Scan for the cell matching the given text and deliver its [x, y] coordinate at center. 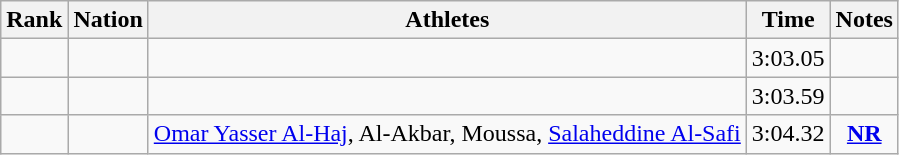
3:03.05 [788, 58]
3:04.32 [788, 134]
Time [788, 20]
3:03.59 [788, 96]
Rank [34, 20]
Nation [108, 20]
NR [864, 134]
Omar Yasser Al-Haj, Al-Akbar, Moussa, Salaheddine Al-Safi [447, 134]
Athletes [447, 20]
Notes [864, 20]
